From the cell containing the given text, extract its center point as (x, y) coordinate. 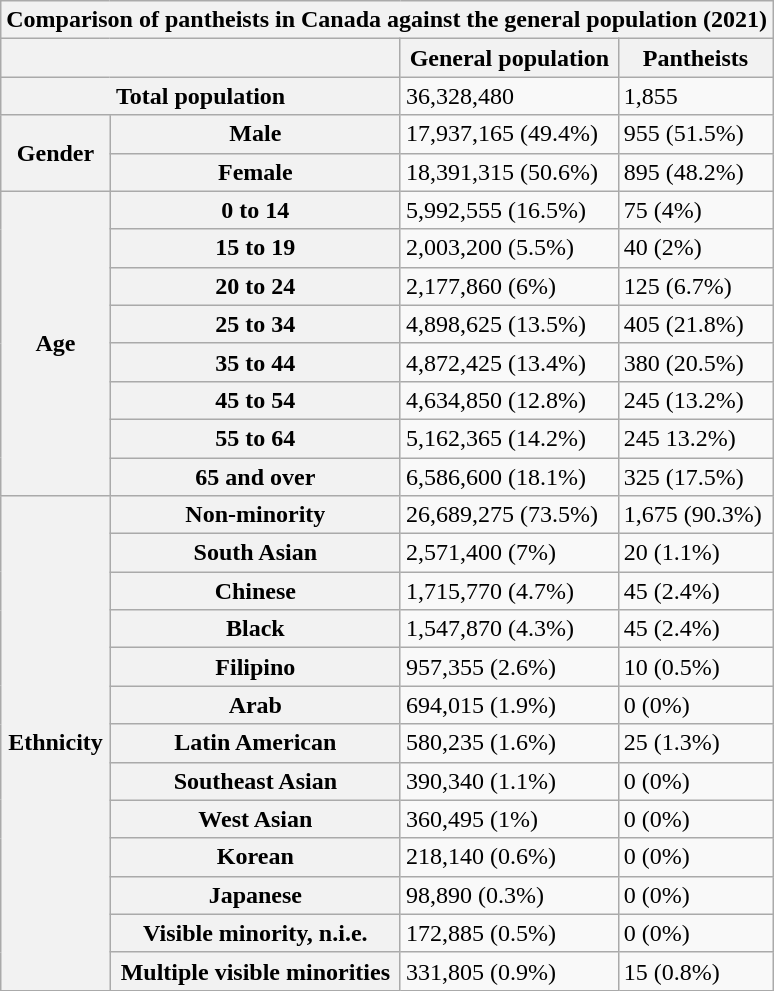
Ethnicity (56, 744)
Latin American (255, 743)
5,162,365 (14.2%) (509, 438)
Gender (56, 153)
Japanese (255, 895)
245 (13.2%) (695, 400)
75 (4%) (695, 210)
40 (2%) (695, 248)
15 (0.8%) (695, 971)
25 to 34 (255, 324)
General population (509, 58)
Female (255, 172)
55 to 64 (255, 438)
380 (20.5%) (695, 362)
Southeast Asian (255, 781)
1,715,770 (4.7%) (509, 591)
6,586,600 (18.1%) (509, 477)
2,571,400 (7%) (509, 553)
5,992,555 (16.5%) (509, 210)
325 (17.5%) (695, 477)
Multiple visible minorities (255, 971)
172,885 (0.5%) (509, 933)
Visible minority, n.i.e. (255, 933)
20 (1.1%) (695, 553)
125 (6.7%) (695, 286)
45 to 54 (255, 400)
26,689,275 (73.5%) (509, 515)
Total population (201, 96)
2,003,200 (5.5%) (509, 248)
4,634,850 (12.8%) (509, 400)
65 and over (255, 477)
245 13.2%) (695, 438)
West Asian (255, 819)
957,355 (2.6%) (509, 667)
20 to 24 (255, 286)
Arab (255, 705)
Pantheists (695, 58)
Filipino (255, 667)
4,872,425 (13.4%) (509, 362)
Male (255, 134)
360,495 (1%) (509, 819)
Korean (255, 857)
955 (51.5%) (695, 134)
1,547,870 (4.3%) (509, 629)
Age (56, 343)
694,015 (1.9%) (509, 705)
Chinese (255, 591)
331,805 (0.9%) (509, 971)
2,177,860 (6%) (509, 286)
25 (1.3%) (695, 743)
Black (255, 629)
Non-minority (255, 515)
98,890 (0.3%) (509, 895)
1,675 (90.3%) (695, 515)
15 to 19 (255, 248)
218,140 (0.6%) (509, 857)
18,391,315 (50.6%) (509, 172)
South Asian (255, 553)
17,937,165 (49.4%) (509, 134)
10 (0.5%) (695, 667)
0 to 14 (255, 210)
35 to 44 (255, 362)
405 (21.8%) (695, 324)
4,898,625 (13.5%) (509, 324)
36,328,480 (509, 96)
390,340 (1.1%) (509, 781)
Comparison of pantheists in Canada against the general population (2021) (387, 20)
580,235 (1.6%) (509, 743)
895 (48.2%) (695, 172)
1,855 (695, 96)
